Extract the (X, Y) coordinate from the center of the cell holding the provided text.  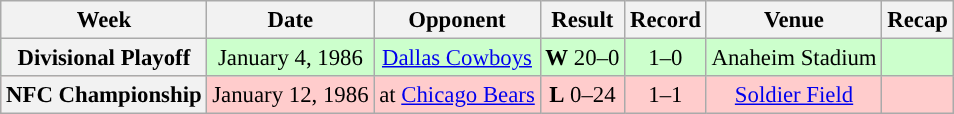
Result (582, 20)
1–1 (666, 95)
Record (666, 20)
January 4, 1986 (290, 58)
Venue (794, 20)
at Chicago Bears (457, 95)
Soldier Field (794, 95)
Recap (918, 20)
Divisional Playoff (104, 58)
L 0–24 (582, 95)
January 12, 1986 (290, 95)
NFC Championship (104, 95)
Week (104, 20)
Date (290, 20)
W 20–0 (582, 58)
Opponent (457, 20)
1–0 (666, 58)
Anaheim Stadium (794, 58)
Dallas Cowboys (457, 58)
